Capture the cell that displays the provided text and extract its (X, Y) central coordinate. 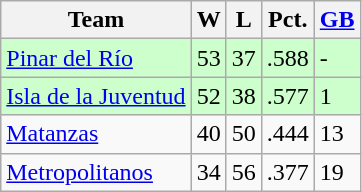
Metropolitanos (96, 172)
.577 (288, 96)
37 (244, 58)
52 (208, 96)
GB (337, 20)
50 (244, 134)
.444 (288, 134)
Team (96, 20)
Pct. (288, 20)
Matanzas (96, 134)
40 (208, 134)
L (244, 20)
1 (337, 96)
- (337, 58)
Pinar del Río (96, 58)
13 (337, 134)
.377 (288, 172)
56 (244, 172)
34 (208, 172)
19 (337, 172)
Isla de la Juventud (96, 96)
.588 (288, 58)
W (208, 20)
38 (244, 96)
53 (208, 58)
